From the cell containing the given text, extract its center point as [X, Y] coordinate. 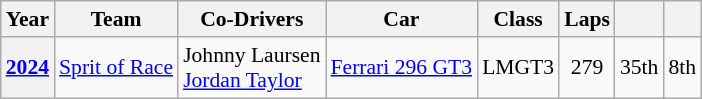
Car [402, 19]
8th [682, 68]
2024 [28, 68]
LMGT3 [518, 68]
Class [518, 19]
Co-Drivers [252, 19]
Year [28, 19]
Team [116, 19]
Ferrari 296 GT3 [402, 68]
Sprit of Race [116, 68]
Laps [587, 19]
Johnny Laursen Jordan Taylor [252, 68]
279 [587, 68]
35th [640, 68]
